Scan for the cell matching the given text and deliver its (X, Y) coordinate at center. 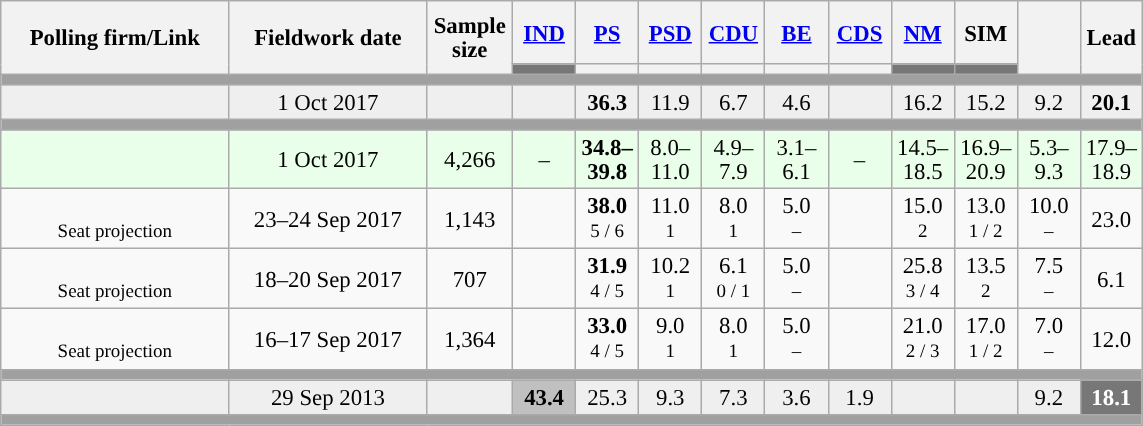
3.6 (796, 398)
10.0– (1048, 219)
18–20 Sep 2017 (328, 279)
34.8–39.8 (608, 160)
11.01 (670, 219)
1,143 (470, 219)
25.83 / 4 (922, 279)
10.21 (670, 279)
1,364 (470, 339)
15.02 (922, 219)
17.9–18.9 (1111, 160)
33.04 / 5 (608, 339)
17.01 / 2 (986, 339)
Sample size (470, 38)
Lead (1111, 38)
Fieldwork date (328, 38)
1.9 (860, 398)
11.9 (670, 102)
38.05 / 6 (608, 219)
6.7 (734, 102)
13.01 / 2 (986, 219)
IND (544, 32)
7.3 (734, 398)
9.01 (670, 339)
23.0 (1111, 219)
NM (922, 32)
15.2 (986, 102)
21.02 / 3 (922, 339)
16.9–20.9 (986, 160)
23–24 Sep 2017 (328, 219)
8.0–11.0 (670, 160)
CDS (860, 32)
20.1 (1111, 102)
43.4 (544, 398)
25.3 (608, 398)
6.10 / 1 (734, 279)
707 (470, 279)
BE (796, 32)
7.5– (1048, 279)
13.52 (986, 279)
Polling firm/Link (115, 38)
SIM (986, 32)
12.0 (1111, 339)
4,266 (470, 160)
9.3 (670, 398)
3.1–6.1 (796, 160)
18.1 (1111, 398)
PS (608, 32)
31.94 / 5 (608, 279)
16.2 (922, 102)
36.3 (608, 102)
PSD (670, 32)
7.0– (1048, 339)
4.9–7.9 (734, 160)
29 Sep 2013 (328, 398)
6.1 (1111, 279)
4.6 (796, 102)
16–17 Sep 2017 (328, 339)
CDU (734, 32)
14.5–18.5 (922, 160)
5.3–9.3 (1048, 160)
